For the text-containing cell, return its midpoint in [x, y] coordinate format. 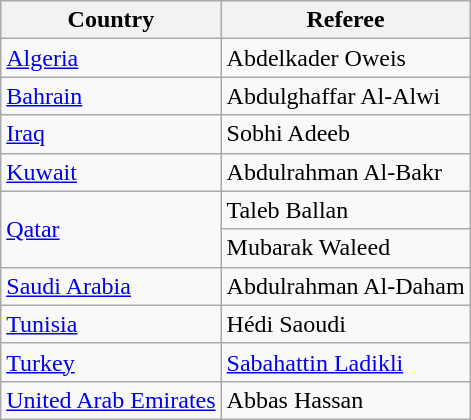
Abdelkader Oweis [346, 58]
Kuwait [111, 172]
Abbas Hassan [346, 400]
Referee [346, 20]
Sobhi Adeeb [346, 134]
Hédi Saoudi [346, 324]
Turkey [111, 362]
Mubarak Waleed [346, 248]
Country [111, 20]
Iraq [111, 134]
Tunisia [111, 324]
Abdulrahman Al-Bakr [346, 172]
Abdulrahman Al-Daham [346, 286]
Abdulghaffar Al-Alwi [346, 96]
Bahrain [111, 96]
United Arab Emirates [111, 400]
Algeria [111, 58]
Qatar [111, 229]
Taleb Ballan [346, 210]
Sabahattin Ladikli [346, 362]
Saudi Arabia [111, 286]
